Find where the given text appears and provide that cell's center as [X, Y] coordinate. 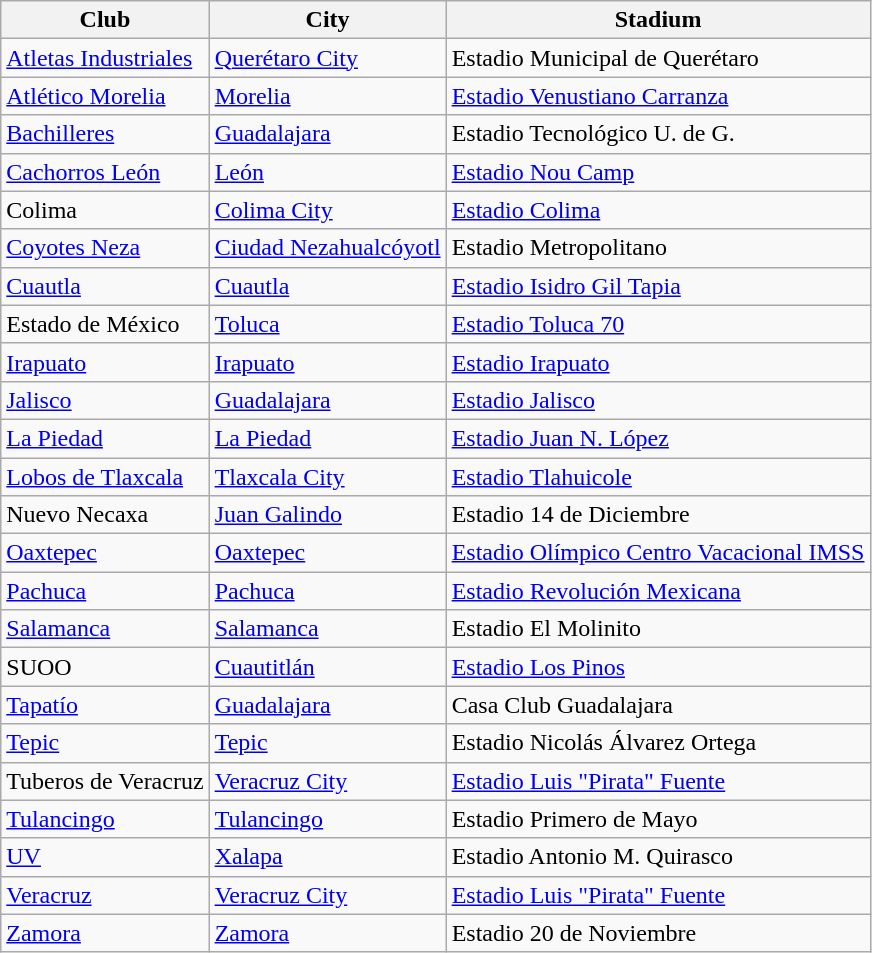
Querétaro City [328, 58]
Estadio Metropolitano [658, 248]
Xalapa [328, 857]
Casa Club Guadalajara [658, 705]
Atletas Industriales [105, 58]
Morelia [328, 96]
Coyotes Neza [105, 248]
Estadio Juan N. López [658, 438]
Estadio Los Pinos [658, 667]
Estadio Toluca 70 [658, 324]
Estadio Jalisco [658, 400]
Tlaxcala City [328, 477]
Colima City [328, 210]
Ciudad Nezahualcóyotl [328, 248]
Cuautitlán [328, 667]
Lobos de Tlaxcala [105, 477]
UV [105, 857]
Atlético Morelia [105, 96]
Estado de México [105, 324]
Veracruz [105, 895]
Estadio Municipal de Querétaro [658, 58]
Stadium [658, 20]
Toluca [328, 324]
Estadio Olímpico Centro Vacacional IMSS [658, 553]
Colima [105, 210]
Estadio Primero de Mayo [658, 819]
Estadio Isidro Gil Tapia [658, 286]
Estadio Revolución Mexicana [658, 591]
Estadio Tlahuicole [658, 477]
Bachilleres [105, 134]
Estadio Venustiano Carranza [658, 96]
Estadio Antonio M. Quirasco [658, 857]
Estadio Irapuato [658, 362]
Estadio Tecnológico U. de G. [658, 134]
Tapatío [105, 705]
Cachorros León [105, 172]
Estadio Colima [658, 210]
Estadio El Molinito [658, 629]
Estadio 20 de Noviembre [658, 933]
Estadio Nou Camp [658, 172]
Club [105, 20]
Tuberos de Veracruz [105, 781]
Nuevo Necaxa [105, 515]
Estadio 14 de Diciembre [658, 515]
Juan Galindo [328, 515]
Estadio Nicolás Álvarez Ortega [658, 743]
SUOO [105, 667]
City [328, 20]
Jalisco [105, 400]
León [328, 172]
